For the text-containing cell, return its midpoint in (x, y) coordinate format. 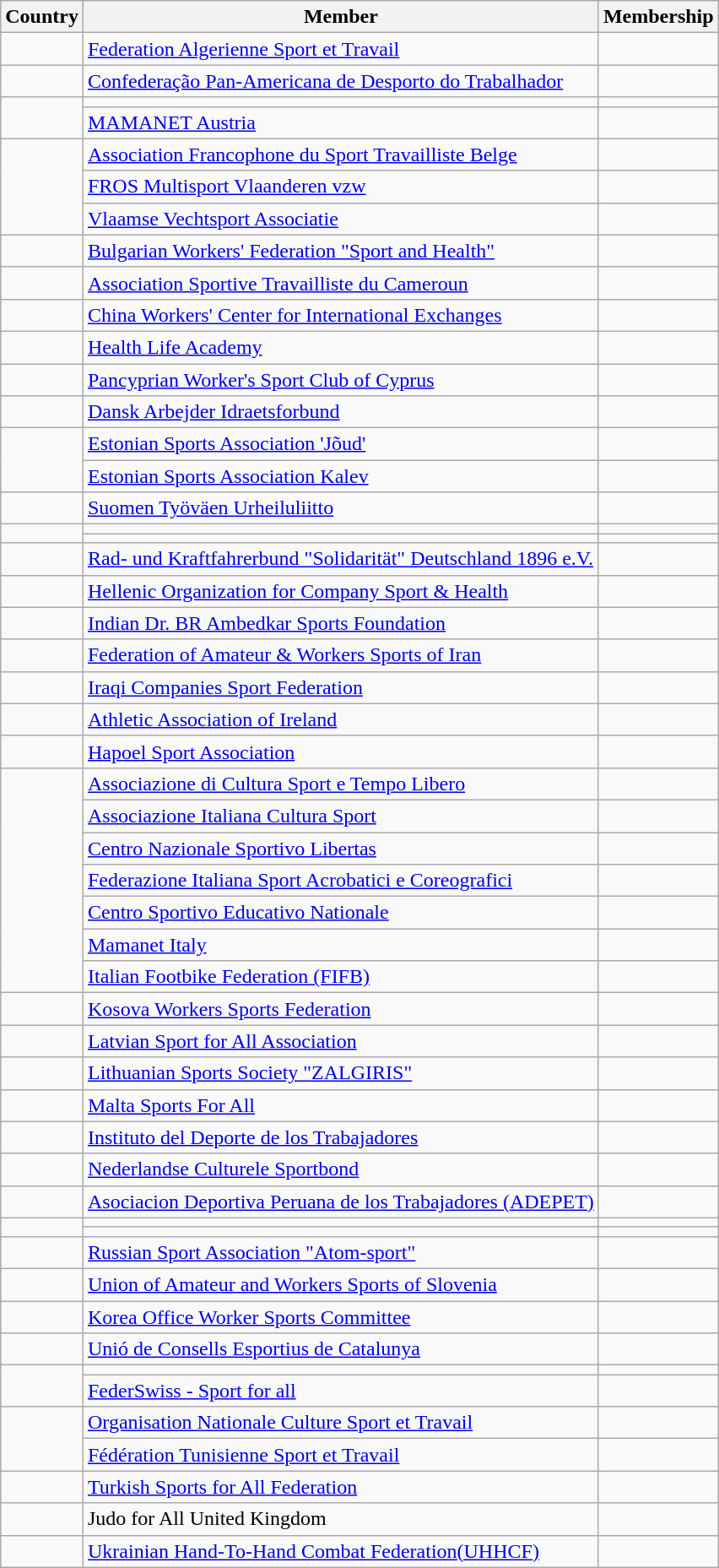
Vlaamse Vechtsport Associatie (341, 219)
Malta Sports For All (341, 1105)
Organisation Nationale Culture Sport et Travail (341, 1423)
Nederlandse Culturele Sportbond (341, 1169)
Health Life Academy (341, 347)
FederSwiss - Sport for all (341, 1391)
Mamanet Italy (341, 945)
Korea Office Worker Sports Committee (341, 1316)
Kosova Workers Sports Federation (341, 1009)
Association Francophone du Sport Travailliste Belge (341, 155)
Ukrainian Hand-To-Hand Combat Federation(UHHCF) (341, 1551)
Union of Amateur and Workers Sports of Slovenia (341, 1284)
Member (341, 17)
Hellenic Organization for Company Sport & Health (341, 591)
Suomen Työväen Urheiluliitto (341, 508)
Membership (658, 17)
Associazione di Cultura Sport e Tempo Libero (341, 784)
Lithuanian Sports Society "ZALGIRIS" (341, 1073)
Unió de Consells Esportius de Catalunya (341, 1349)
Italian Footbike Federation (FIFB) (341, 977)
Federation of Amateur & Workers Sports of Iran (341, 655)
Dansk Arbejder Idraetsforbund (341, 412)
Iraqi Companies Sport Federation (341, 687)
Hapoel Sport Association (341, 751)
Athletic Association of Ireland (341, 719)
Federazione Italiana Sport Acrobatici e Coreografici (341, 881)
MAMANET Austria (341, 122)
Judo for All United Kingdom (341, 1519)
Association Sportive Travailliste du Cameroun (341, 283)
Estonian Sports Association Kalev (341, 476)
Associazione Italiana Cultura Sport (341, 816)
Pancyprian Worker's Sport Club of Cyprus (341, 379)
Russian Sport Association "Atom-sport" (341, 1252)
China Workers' Center for International Exchanges (341, 315)
Indian Dr. BR Ambedkar Sports Foundation (341, 623)
Centro Nazionale Sportivo Libertas (341, 849)
Fédération Tunisienne Sport et Travail (341, 1455)
Rad- und Kraftfahrerbund "Solidarität" Deutschland 1896 e.V. (341, 559)
Estonian Sports Association 'Jõud' (341, 444)
FROS Multisport Vlaanderen vzw (341, 187)
Turkish Sports for All Federation (341, 1487)
Latvian Sport for All Association (341, 1041)
Instituto del Deporte de los Trabajadores (341, 1137)
Country (42, 17)
Federation Algerienne Sport et Travail (341, 49)
Centro Sportivo Educativo Nationale (341, 913)
Asociacion Deportiva Peruana de los Trabajadores (ADEPET) (341, 1202)
Bulgarian Workers' Federation "Sport and Health" (341, 251)
Confederação Pan-Americana de Desporto do Trabalhador (341, 81)
